Identify which cell holds the provided text, then report its (X, Y) central coordinate. 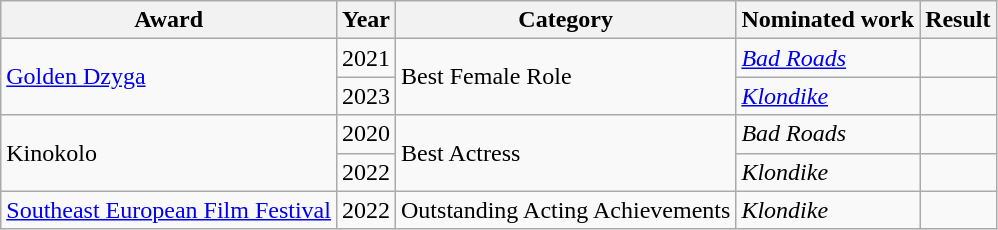
2020 (366, 134)
Best Actress (566, 153)
Result (958, 20)
Year (366, 20)
Best Female Role (566, 77)
Outstanding Acting Achievements (566, 210)
2023 (366, 96)
2021 (366, 58)
Southeast European Film Festival (169, 210)
Award (169, 20)
Golden Dzyga (169, 77)
Category (566, 20)
Kinokolo (169, 153)
Nominated work (828, 20)
